Identify which cell holds the provided text, then report its (x, y) central coordinate. 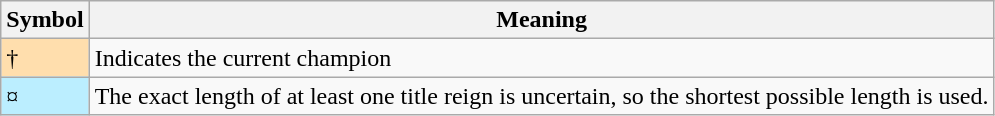
Indicates the current champion (542, 58)
† (45, 58)
Symbol (45, 20)
The exact length of at least one title reign is uncertain, so the shortest possible length is used. (542, 96)
¤ (45, 96)
Meaning (542, 20)
